Return the (X, Y) coordinate for the center point of the cell that contains the specified text.  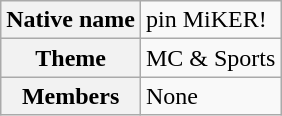
MC & Sports (210, 58)
None (210, 96)
pin MiKER! (210, 20)
Theme (71, 58)
Native name (71, 20)
Members (71, 96)
